Return the (x, y) coordinate for the center point of the cell that contains the specified text.  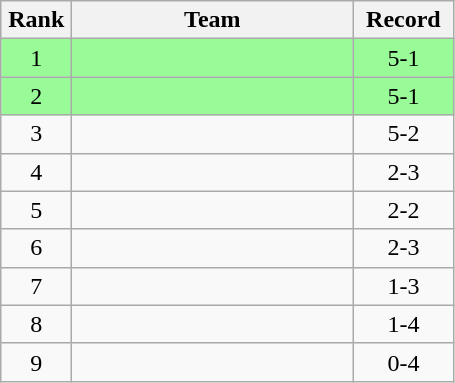
5 (36, 210)
Team (212, 20)
2-2 (404, 210)
5-2 (404, 134)
Record (404, 20)
1 (36, 58)
1-3 (404, 286)
2 (36, 96)
7 (36, 286)
4 (36, 172)
8 (36, 324)
Rank (36, 20)
0-4 (404, 362)
9 (36, 362)
1-4 (404, 324)
3 (36, 134)
6 (36, 248)
